From the cell containing the given text, extract its center point as [x, y] coordinate. 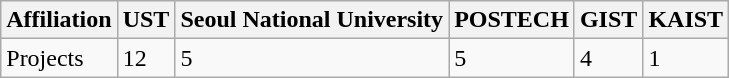
POSTECH [512, 20]
UST [146, 20]
KAIST [686, 20]
4 [608, 58]
1 [686, 58]
Affiliation [59, 20]
Seoul National University [312, 20]
GIST [608, 20]
Projects [59, 58]
12 [146, 58]
